Locate the cell with the specified text and output its (X, Y) center coordinate. 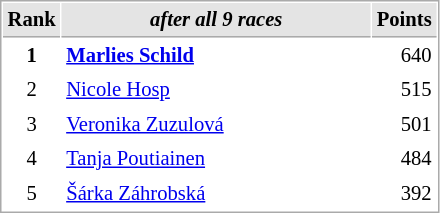
Tanja Poutiainen (216, 158)
640 (404, 56)
Šárka Záhrobská (216, 194)
3 (32, 124)
1 (32, 56)
515 (404, 90)
Veronika Zuzulová (216, 124)
Marlies Schild (216, 56)
Rank (32, 20)
2 (32, 90)
392 (404, 194)
Nicole Hosp (216, 90)
484 (404, 158)
Points (404, 20)
4 (32, 158)
5 (32, 194)
after all 9 races (216, 20)
501 (404, 124)
